Determine the [x, y] coordinate at the center of the cell enclosing the given text.  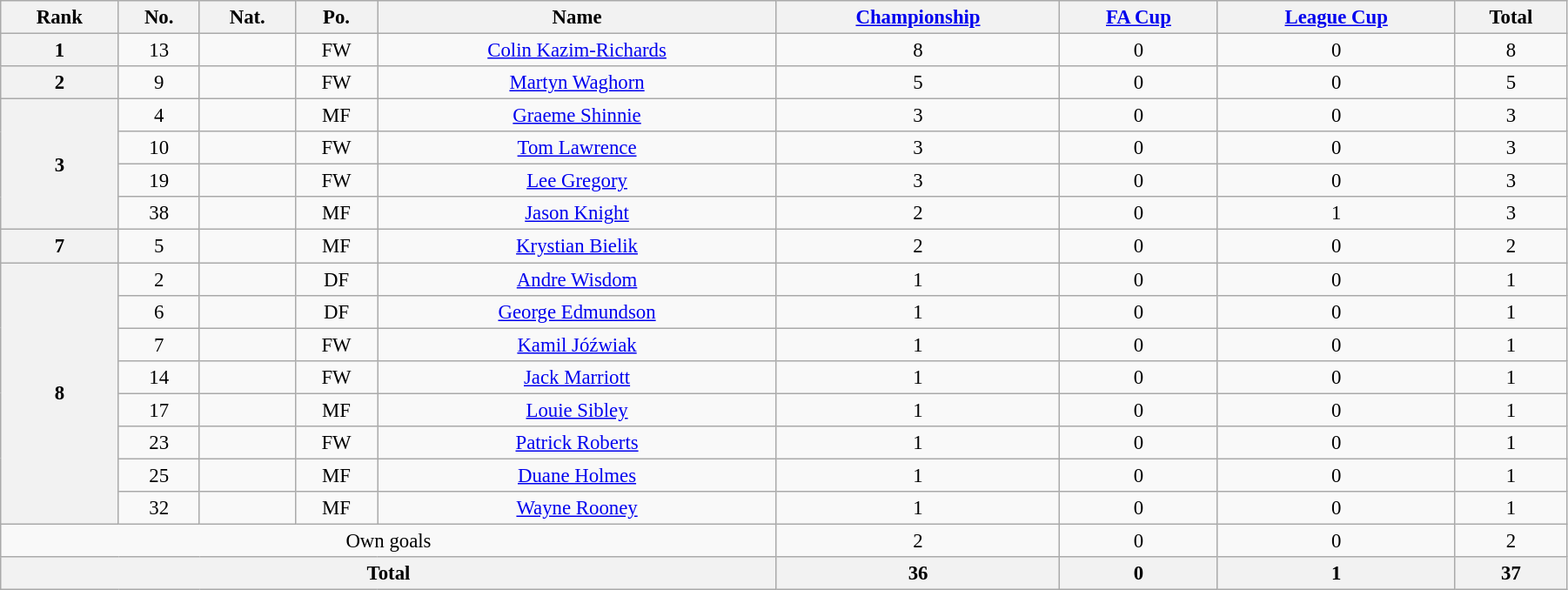
Patrick Roberts [577, 443]
League Cup [1337, 17]
Tom Lawrence [577, 148]
17 [159, 410]
6 [159, 312]
Own goals [388, 540]
9 [159, 83]
Martyn Waghorn [577, 83]
25 [159, 475]
32 [159, 508]
Graeme Shinnie [577, 116]
Championship [918, 17]
23 [159, 443]
4 [159, 116]
Jason Knight [577, 213]
Colin Kazim-Richards [577, 50]
Krystian Bielik [577, 246]
FA Cup [1138, 17]
Rank [59, 17]
13 [159, 50]
No. [159, 17]
George Edmundson [577, 312]
14 [159, 377]
36 [918, 573]
Lee Gregory [577, 181]
Duane Holmes [577, 475]
19 [159, 181]
Andre Wisdom [577, 279]
Name [577, 17]
Louie Sibley [577, 410]
10 [159, 148]
38 [159, 213]
Kamil Jóźwiak [577, 345]
Wayne Rooney [577, 508]
Nat. [247, 17]
Jack Marriott [577, 377]
Po. [336, 17]
37 [1511, 573]
